Determine the [x, y] coordinate at the center of the cell enclosing the given text.  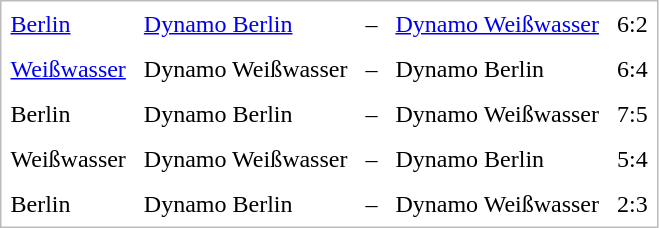
6:2 [632, 24]
6:4 [632, 68]
7:5 [632, 114]
5:4 [632, 158]
2:3 [632, 204]
